Detect which cell encompasses the target text, then output its (x, y) center coordinate. 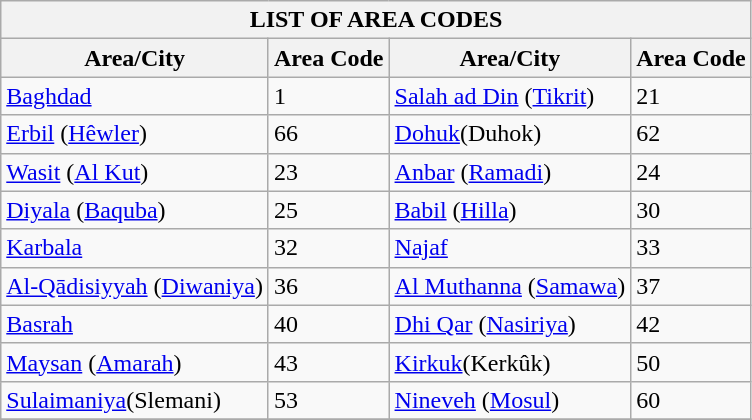
Wasit (Al Kut) (135, 172)
Babil (Hilla) (510, 210)
Diyala (Baquba) (135, 210)
Najaf (510, 248)
Dhi Qar (Nasiriya) (510, 324)
Erbil (Hêwler) (135, 134)
Baghdad (135, 96)
30 (692, 210)
Maysan (Amarah) (135, 362)
40 (328, 324)
24 (692, 172)
Karbala (135, 248)
25 (328, 210)
36 (328, 286)
62 (692, 134)
42 (692, 324)
Anbar (Ramadi) (510, 172)
1 (328, 96)
Sulaimaniya(Slemani) (135, 400)
32 (328, 248)
Al-Qādisiyyah (Diwaniya) (135, 286)
Basrah (135, 324)
Kirkuk(Kerkûk) (510, 362)
60 (692, 400)
Salah ad Din (Tikrit) (510, 96)
43 (328, 362)
23 (328, 172)
LIST OF AREA CODES (376, 20)
21 (692, 96)
66 (328, 134)
Dohuk(Duhok) (510, 134)
Al Muthanna (Samawa) (510, 286)
50 (692, 362)
53 (328, 400)
37 (692, 286)
Nineveh (Mosul) (510, 400)
33 (692, 248)
